Capture the cell that displays the provided text and extract its (X, Y) central coordinate. 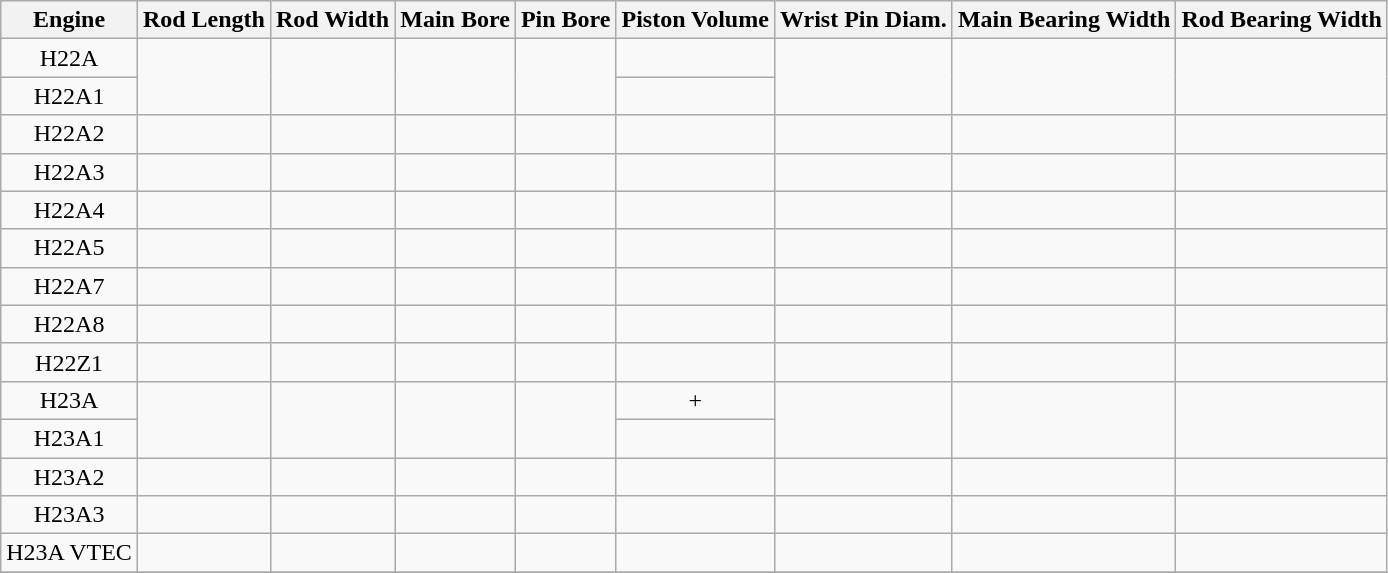
Rod Width (332, 20)
H23A (70, 400)
H22A2 (70, 134)
+ (695, 400)
Piston Volume (695, 20)
H22A8 (70, 324)
Engine (70, 20)
Pin Bore (566, 20)
H23A2 (70, 477)
H22A3 (70, 172)
Main Bore (456, 20)
Wrist Pin Diam. (863, 20)
H22A4 (70, 210)
H22A1 (70, 96)
H22A5 (70, 248)
H22Z1 (70, 362)
H23A3 (70, 515)
H23A VTEC (70, 553)
H22A (70, 58)
Rod Bearing Width (1282, 20)
Main Bearing Width (1064, 20)
H23A1 (70, 438)
H22A7 (70, 286)
Rod Length (204, 20)
